Identify which cell holds the provided text, then report its [X, Y] central coordinate. 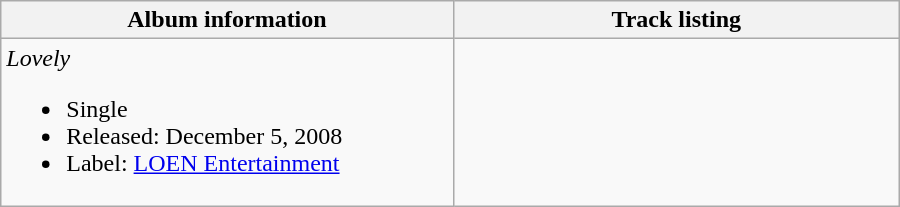
Track listing [676, 20]
Album information [227, 20]
LovelySingleReleased: December 5, 2008Label: LOEN Entertainment [227, 122]
